Capture the cell that displays the provided text and extract its [X, Y] central coordinate. 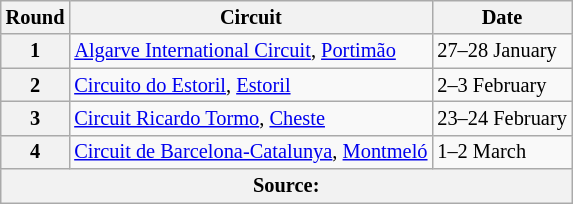
Circuit de Barcelona-Catalunya, Montmeló [250, 152]
Circuit Ricardo Tormo, Cheste [250, 118]
4 [36, 152]
Circuit [250, 17]
2 [36, 85]
Circuito do Estoril, Estoril [250, 85]
Date [502, 17]
27–28 January [502, 51]
2–3 February [502, 85]
Algarve International Circuit, Portimão [250, 51]
Round [36, 17]
3 [36, 118]
Source: [286, 186]
23–24 February [502, 118]
1 [36, 51]
1–2 March [502, 152]
